Detect which cell encompasses the target text, then output its (x, y) center coordinate. 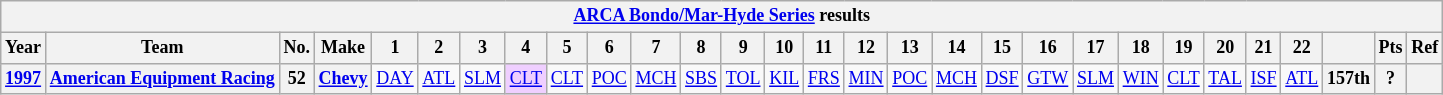
12 (866, 48)
7 (656, 48)
13 (910, 48)
Pts (1390, 48)
10 (784, 48)
SBS (702, 78)
TOL (742, 78)
15 (1002, 48)
11 (824, 48)
21 (1264, 48)
TAL (1225, 78)
157th (1349, 78)
MIN (866, 78)
14 (957, 48)
6 (609, 48)
American Equipment Racing (162, 78)
DAY (395, 78)
2 (439, 48)
8 (702, 48)
ISF (1264, 78)
Make (343, 48)
Ref (1425, 48)
9 (742, 48)
52 (296, 78)
Year (24, 48)
? (1390, 78)
KIL (784, 78)
20 (1225, 48)
FRS (824, 78)
ARCA Bondo/Mar-Hyde Series results (722, 16)
GTW (1048, 78)
Team (162, 48)
17 (1096, 48)
5 (566, 48)
16 (1048, 48)
22 (1302, 48)
DSF (1002, 78)
Chevy (343, 78)
4 (526, 48)
1997 (24, 78)
18 (1140, 48)
WIN (1140, 78)
19 (1184, 48)
3 (483, 48)
1 (395, 48)
No. (296, 48)
